Identify which cell holds the provided text, then report its [x, y] central coordinate. 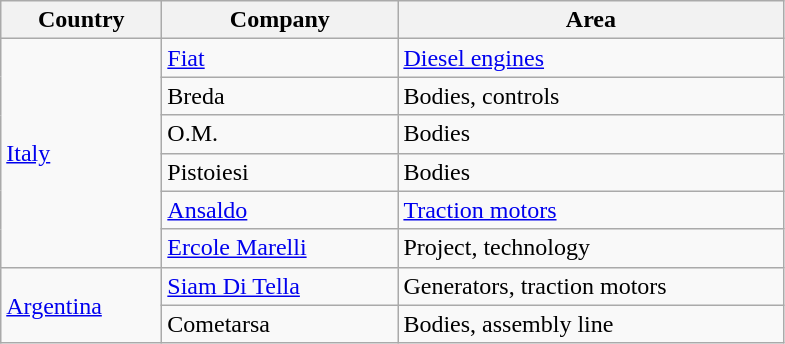
Cometarsa [280, 324]
Pistoiesi [280, 172]
Ercole Marelli [280, 248]
Country [82, 20]
Company [280, 20]
Generators, traction motors [591, 286]
Ansaldo [280, 210]
Fiat [280, 58]
Bodies, controls [591, 96]
Breda [280, 96]
Traction motors [591, 210]
Bodies, assembly line [591, 324]
Project, technology [591, 248]
O.M. [280, 134]
Argentina [82, 305]
Diesel engines [591, 58]
Italy [82, 153]
Siam Di Tella [280, 286]
Area [591, 20]
